Determine the [X, Y] coordinate at the center of the cell enclosing the given text.  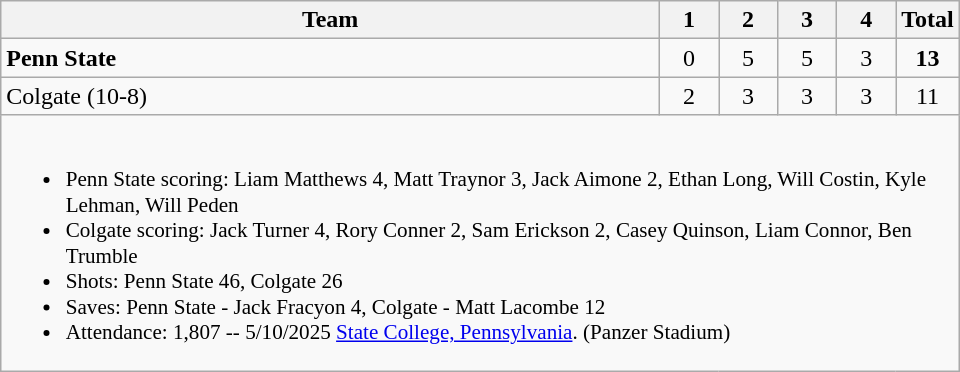
4 [866, 20]
Colgate (10-8) [330, 96]
1 [688, 20]
11 [928, 96]
13 [928, 58]
Team [330, 20]
Penn State [330, 58]
Total [928, 20]
0 [688, 58]
